Scan for the cell matching the given text and deliver its (x, y) coordinate at center. 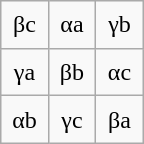
γc (72, 120)
βa (120, 120)
αc (120, 72)
γa (24, 72)
αb (24, 120)
βc (24, 24)
αa (72, 24)
βb (72, 72)
γb (120, 24)
